Find where the given text appears and provide that cell's center as (X, Y) coordinate. 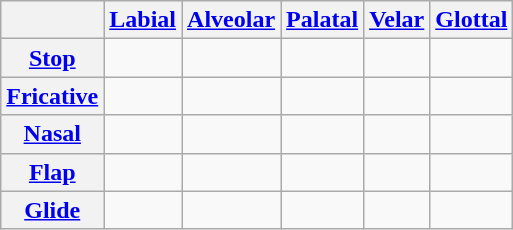
Alveolar (232, 20)
Flap (52, 172)
Velar (397, 20)
Glottal (472, 20)
Glide (52, 210)
Nasal (52, 134)
Palatal (322, 20)
Stop (52, 58)
Labial (143, 20)
Fricative (52, 96)
